Output the [X, Y] coordinate of the center of the cell containing the given text.  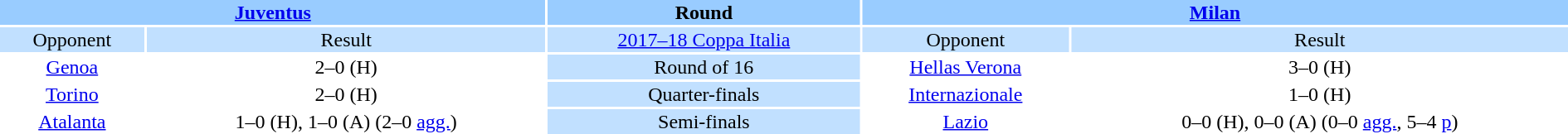
1–0 (H) [1320, 94]
3–0 (H) [1320, 67]
Torino [72, 94]
Semi-finals [704, 122]
2017–18 Coppa Italia [704, 40]
Quarter-finals [704, 94]
Juventus [273, 12]
0–0 (H), 0–0 (A) (0–0 agg., 5–4 p) [1320, 122]
Lazio [966, 122]
Hellas Verona [966, 67]
Round [704, 12]
Genoa [72, 67]
Internazionale [966, 94]
Atalanta [72, 122]
Round of 16 [704, 67]
Milan [1215, 12]
1–0 (H), 1–0 (A) (2–0 agg.) [347, 122]
